Return [x, y] of the center of cell containing provided text 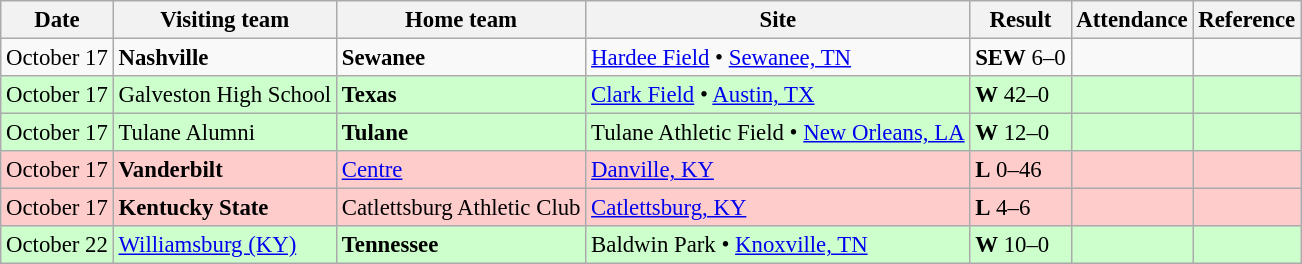
Hardee Field • Sewanee, TN [778, 58]
Texas [460, 95]
Home team [460, 20]
October 22 [57, 245]
Galveston High School [224, 95]
Reference [1247, 20]
Visiting team [224, 20]
L 4–6 [1020, 208]
Baldwin Park • Knoxville, TN [778, 245]
SEW 6–0 [1020, 58]
Centre [460, 170]
Attendance [1132, 20]
Catlettsburg Athletic Club [460, 208]
Tulane Alumni [224, 133]
Nashville [224, 58]
W 42–0 [1020, 95]
W 12–0 [1020, 133]
Williamsburg (KY) [224, 245]
W 10–0 [1020, 245]
Sewanee [460, 58]
Result [1020, 20]
Danville, KY [778, 170]
Clark Field • Austin, TX [778, 95]
Site [778, 20]
Tulane Athletic Field • New Orleans, LA [778, 133]
L 0–46 [1020, 170]
Vanderbilt [224, 170]
Date [57, 20]
Tulane [460, 133]
Tennessee [460, 245]
Kentucky State [224, 208]
Catlettsburg, KY [778, 208]
